Scan for the cell matching the given text and deliver its [x, y] coordinate at center. 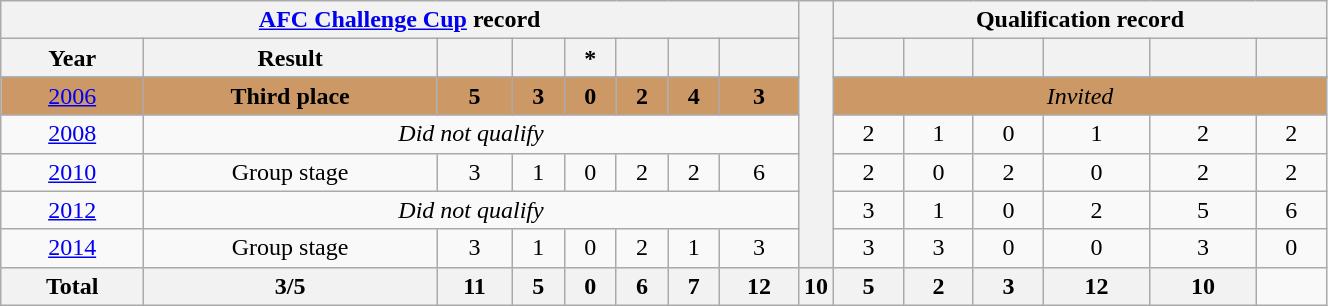
7 [694, 286]
4 [694, 96]
Result [290, 58]
Total [72, 286]
AFC Challenge Cup record [400, 20]
* [590, 58]
2012 [72, 210]
11 [475, 286]
Year [72, 58]
Qualification record [1080, 20]
2014 [72, 248]
Invited [1080, 96]
2006 [72, 96]
2008 [72, 134]
2010 [72, 172]
Third place [290, 96]
3/5 [290, 286]
